Pinpoint the cell where the given text exists, returning its [X, Y] midpoint coordinate. 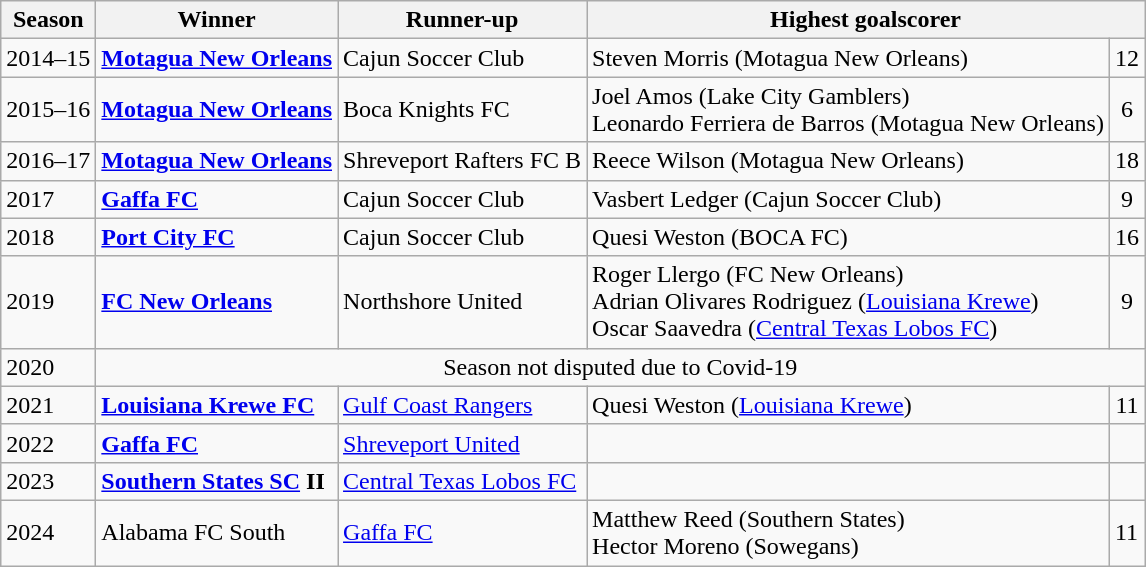
FC New Orleans [217, 302]
Boca Knights FC [462, 110]
2016–17 [48, 161]
2024 [48, 532]
12 [1126, 58]
Reece Wilson (Motagua New Orleans) [848, 161]
Steven Morris (Motagua New Orleans) [848, 58]
2022 [48, 443]
Louisiana Krewe FC [217, 405]
Northshore United [462, 302]
Vasbert Ledger (Cajun Soccer Club) [848, 199]
2019 [48, 302]
Highest goalscorer [866, 20]
Roger Llergo (FC New Orleans)Adrian Olivares Rodriguez (Louisiana Krewe) Oscar Saavedra (Central Texas Lobos FC) [848, 302]
2020 [48, 367]
Gulf Coast Rangers [462, 405]
Season not disputed due to Covid-19 [620, 367]
2018 [48, 237]
2017 [48, 199]
Runner-up [462, 20]
2023 [48, 481]
Shreveport Rafters FC B [462, 161]
Quesi Weston (BOCA FC) [848, 237]
Season [48, 20]
Southern States SC II [217, 481]
Winner [217, 20]
18 [1126, 161]
Matthew Reed (Southern States)Hector Moreno (Sowegans) [848, 532]
Shreveport United [462, 443]
Port City FC [217, 237]
2014–15 [48, 58]
2015–16 [48, 110]
Joel Amos (Lake City Gamblers)Leonardo Ferriera de Barros (Motagua New Orleans) [848, 110]
2021 [48, 405]
16 [1126, 237]
Central Texas Lobos FC [462, 481]
Quesi Weston (Louisiana Krewe) [848, 405]
Alabama FC South [217, 532]
6 [1126, 110]
